Scan for the cell matching the given text and deliver its [X, Y] coordinate at center. 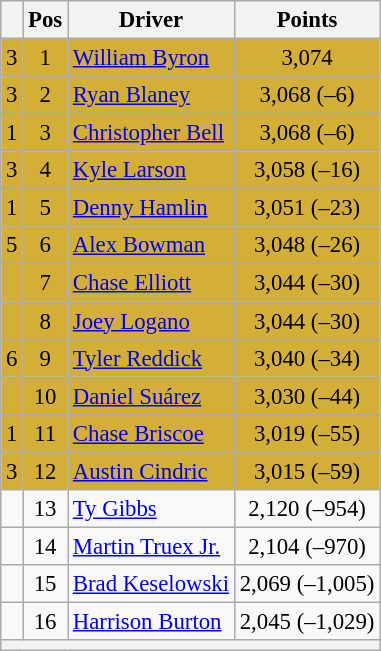
11 [46, 433]
Harrison Burton [152, 621]
3,040 (–34) [306, 358]
Daniel Suárez [152, 396]
Kyle Larson [152, 170]
10 [46, 396]
2,104 (–970) [306, 546]
Ryan Blaney [152, 95]
Ty Gibbs [152, 509]
14 [46, 546]
Pos [46, 20]
9 [46, 358]
2,045 (–1,029) [306, 621]
12 [46, 471]
3,015 (–59) [306, 471]
3,051 (–23) [306, 208]
William Byron [152, 58]
7 [46, 283]
15 [46, 584]
13 [46, 509]
3,074 [306, 58]
Brad Keselowski [152, 584]
Christopher Bell [152, 133]
3,030 (–44) [306, 396]
Points [306, 20]
8 [46, 321]
Joey Logano [152, 321]
3,048 (–26) [306, 245]
16 [46, 621]
Austin Cindric [152, 471]
3,058 (–16) [306, 170]
2 [46, 95]
Driver [152, 20]
Alex Bowman [152, 245]
Martin Truex Jr. [152, 546]
Denny Hamlin [152, 208]
2,120 (–954) [306, 509]
Tyler Reddick [152, 358]
4 [46, 170]
2,069 (–1,005) [306, 584]
Chase Elliott [152, 283]
Chase Briscoe [152, 433]
3,019 (–55) [306, 433]
